Detect which cell encompasses the target text, then output its [x, y] center coordinate. 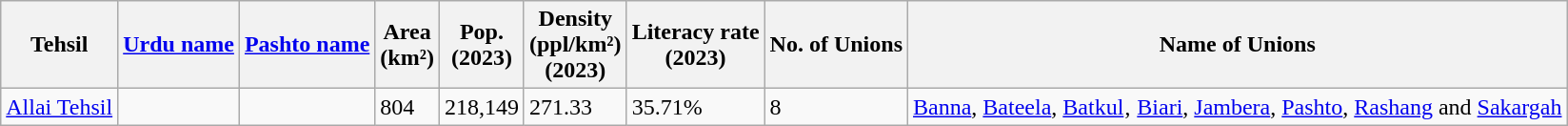
271.33 [575, 107]
8 [836, 107]
Banna, Bateela, Batkul‚ Biari, Jambera, Pashto, Rashang and Sakargah [1238, 107]
Pashto name [307, 45]
Urdu name [179, 45]
Density(ppl/km²)(2023) [575, 45]
804 [407, 107]
35.71% [695, 107]
Area(km²) [407, 45]
Literacy rate(2023) [695, 45]
Allai Tehsil [59, 107]
218,149 [482, 107]
Name of Unions [1238, 45]
Pop.(2023) [482, 45]
No. of Unions [836, 45]
Tehsil [59, 45]
